Find where the given text appears and provide that cell's center as [X, Y] coordinate. 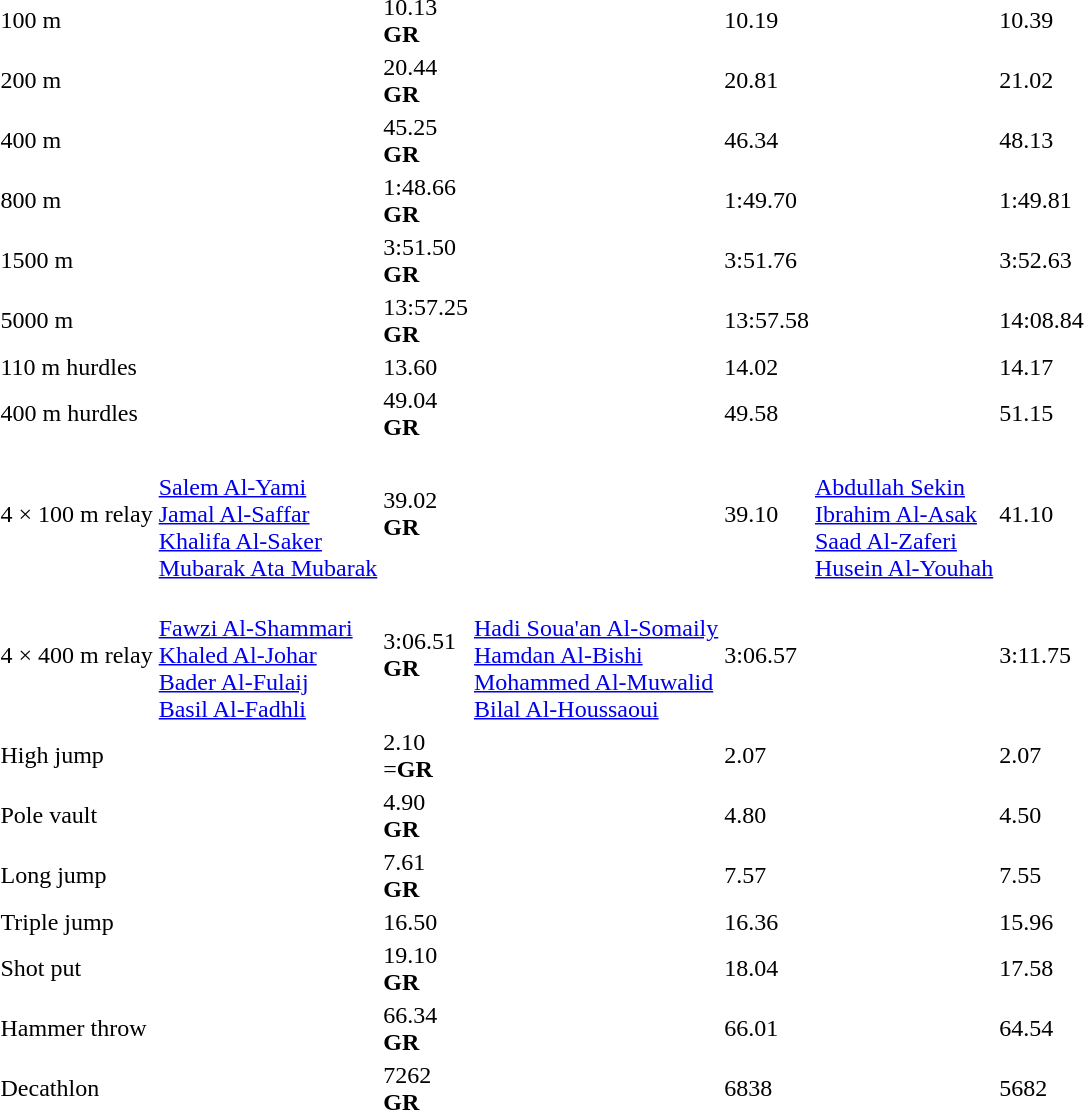
13:57.58 [767, 320]
20.44GR [426, 80]
2.10=GR [426, 756]
18.04 [767, 968]
3:06.57 [767, 655]
3:51.50GR [426, 260]
13:57.25GR [426, 320]
Fawzi Al-ShammariKhaled Al-JoharBader Al-FulaijBasil Al-Fadhli [268, 655]
4.90GR [426, 816]
1:49.70 [767, 200]
1:48.66GR [426, 200]
16.36 [767, 922]
66.01 [767, 1028]
Salem Al-YamiJamal Al-SaffarKhalifa Al-SakerMubarak Ata Mubarak [268, 514]
46.34 [767, 140]
19.10GR [426, 968]
7.61GR [426, 876]
3:51.76 [767, 260]
7.57 [767, 876]
3:06.51GR [426, 655]
66.34GR [426, 1028]
2.07 [767, 756]
39.02GR [426, 514]
16.50 [426, 922]
14.02 [767, 367]
39.10 [767, 514]
45.25GR [426, 140]
20.81 [767, 80]
49.58 [767, 414]
Abdullah SekinIbrahim Al-AsakSaad Al-ZaferiHusein Al-Youhah [904, 514]
4.80 [767, 816]
Hadi Soua'an Al-SomailyHamdan Al-BishiMohammed Al-MuwalidBilal Al-Houssaoui [596, 655]
13.60 [426, 367]
49.04GR [426, 414]
